Search for the cell housing the specified text and yield its (X, Y) center coordinate. 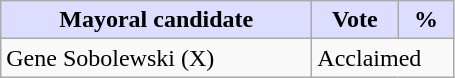
Vote (355, 20)
Gene Sobolewski (X) (156, 58)
% (426, 20)
Mayoral candidate (156, 20)
Acclaimed (383, 58)
